Locate the cell with the specified text and output its (x, y) center coordinate. 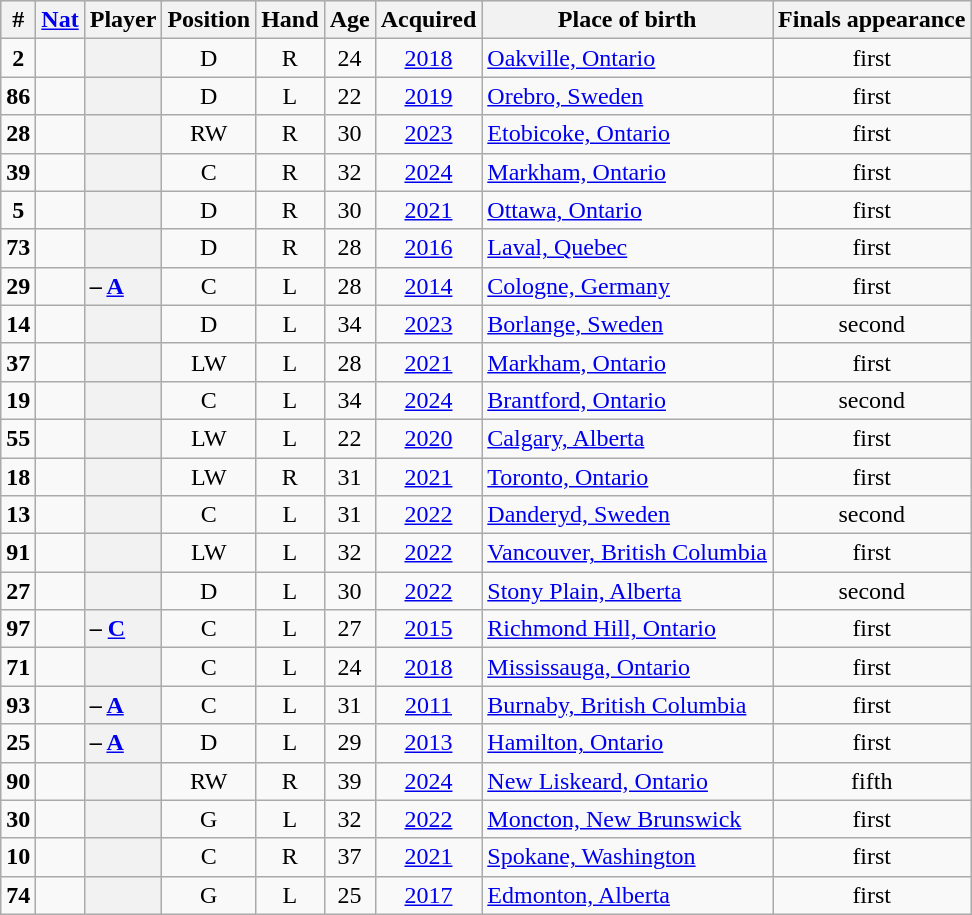
Spokane, Washington (628, 857)
86 (18, 96)
Position (209, 20)
Moncton, New Brunswick (628, 819)
Mississauga, Ontario (628, 667)
– C (123, 629)
19 (18, 400)
2016 (428, 248)
Orebro, Sweden (628, 96)
2 (18, 58)
73 (18, 248)
91 (18, 553)
Player (123, 20)
Borlange, Sweden (628, 324)
Place of birth (628, 20)
2017 (428, 895)
Richmond Hill, Ontario (628, 629)
Laval, Quebec (628, 248)
Hamilton, Ontario (628, 743)
90 (18, 781)
Acquired (428, 20)
Hand (290, 20)
# (18, 20)
Toronto, Ontario (628, 477)
fifth (872, 781)
2019 (428, 96)
Brantford, Ontario (628, 400)
2020 (428, 438)
2015 (428, 629)
Nat (60, 20)
97 (18, 629)
Calgary, Alberta (628, 438)
55 (18, 438)
71 (18, 667)
Etobicoke, Ontario (628, 134)
5 (18, 210)
14 (18, 324)
Age (350, 20)
Burnaby, British Columbia (628, 705)
Edmonton, Alberta (628, 895)
Vancouver, British Columbia (628, 553)
Oakville, Ontario (628, 58)
Stony Plain, Alberta (628, 591)
74 (18, 895)
2014 (428, 286)
Danderyd, Sweden (628, 515)
Ottawa, Ontario (628, 210)
New Liskeard, Ontario (628, 781)
2011 (428, 705)
10 (18, 857)
13 (18, 515)
Cologne, Germany (628, 286)
Finals appearance (872, 20)
93 (18, 705)
2013 (428, 743)
18 (18, 477)
